Detect which cell encompasses the target text, then output its (X, Y) center coordinate. 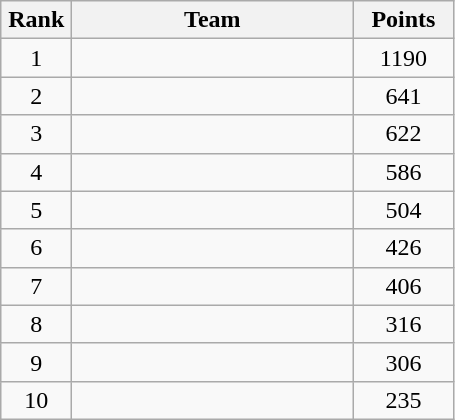
586 (404, 172)
1 (36, 58)
Rank (36, 20)
622 (404, 134)
5 (36, 210)
8 (36, 324)
3 (36, 134)
406 (404, 286)
4 (36, 172)
7 (36, 286)
9 (36, 362)
Points (404, 20)
306 (404, 362)
641 (404, 96)
10 (36, 400)
1190 (404, 58)
504 (404, 210)
Team (212, 20)
2 (36, 96)
6 (36, 248)
426 (404, 248)
235 (404, 400)
316 (404, 324)
